From the cell containing the given text, extract its center point as (x, y) coordinate. 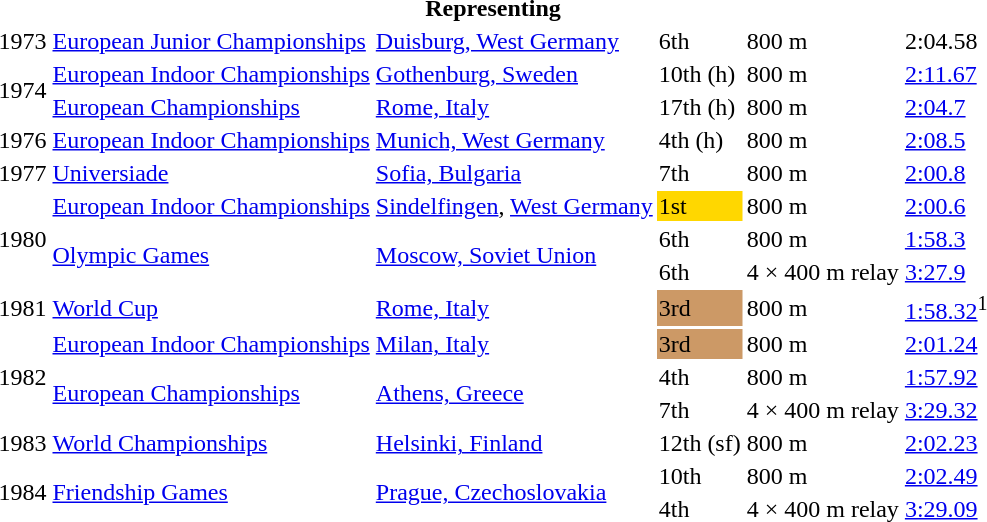
World Championships (211, 443)
Duisburg, West Germany (514, 41)
World Cup (211, 308)
4th (h) (700, 140)
European Junior Championships (211, 41)
Athens, Greece (514, 394)
4th (700, 377)
Gothenburg, Sweden (514, 74)
Sindelfingen, West Germany (514, 206)
Milan, Italy (514, 344)
Helsinki, Finland (514, 443)
1st (700, 206)
Moscow, Soviet Union (514, 256)
17th (h) (700, 107)
12th (sf) (700, 443)
Sofia, Bulgaria (514, 173)
10th (h) (700, 74)
10th (700, 476)
Olympic Games (211, 256)
Munich, West Germany (514, 140)
Universiade (211, 173)
